Output the (X, Y) coordinate of the center of the cell containing the given text.  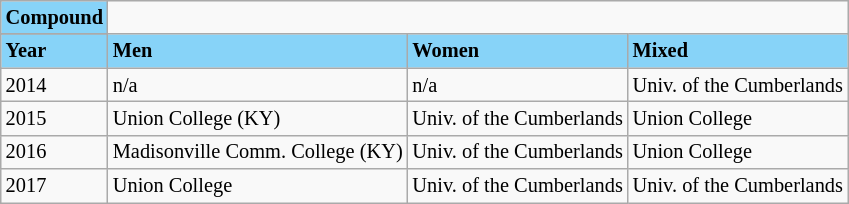
Mixed (738, 51)
Year (54, 51)
Women (518, 51)
2016 (54, 152)
2014 (54, 85)
Union College (KY) (258, 118)
2015 (54, 118)
2017 (54, 186)
Madisonville Comm. College (KY) (258, 152)
Men (258, 51)
Compound (54, 17)
